Find where the given text appears and provide that cell's center as [x, y] coordinate. 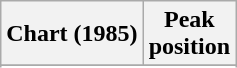
Peakposition [189, 34]
Chart (1985) [72, 34]
